From the cell containing the given text, extract its center point as (X, Y) coordinate. 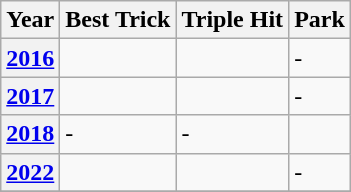
Year (30, 20)
Triple Hit (232, 20)
2018 (30, 134)
2017 (30, 96)
2022 (30, 172)
Best Trick (118, 20)
2016 (30, 58)
Park (320, 20)
